Pinpoint the cell where the given text exists, returning its (X, Y) midpoint coordinate. 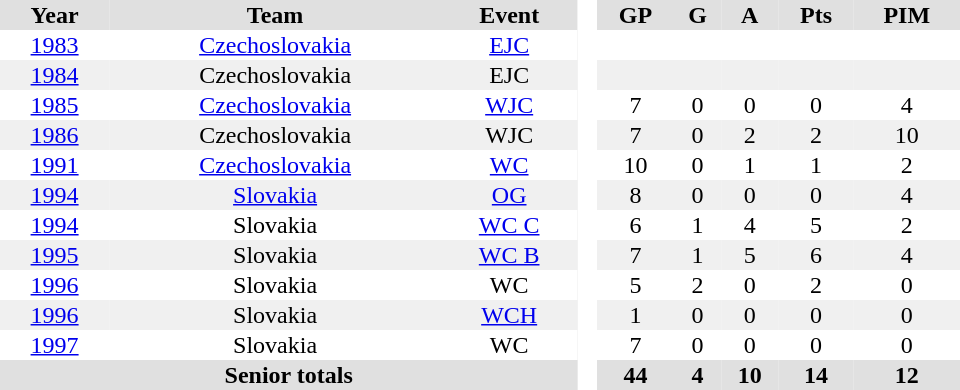
1984 (54, 75)
Year (54, 15)
A (750, 15)
Senior totals (288, 375)
PIM (907, 15)
Event (509, 15)
1985 (54, 105)
44 (636, 375)
12 (907, 375)
8 (636, 195)
1997 (54, 345)
14 (816, 375)
G (697, 15)
1995 (54, 255)
GP (636, 15)
WC C (509, 225)
1991 (54, 165)
WCH (509, 315)
Team (275, 15)
WC B (509, 255)
OG (509, 195)
Pts (816, 15)
1986 (54, 135)
1983 (54, 45)
